From the cell containing the given text, extract its center point as (x, y) coordinate. 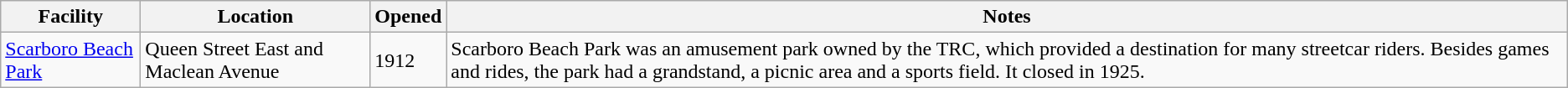
Facility (70, 17)
Notes (1007, 17)
Opened (409, 17)
Scarboro Beach Park (70, 60)
Location (255, 17)
Queen Street East and Maclean Avenue (255, 60)
1912 (409, 60)
